Capture the cell that displays the provided text and extract its [X, Y] central coordinate. 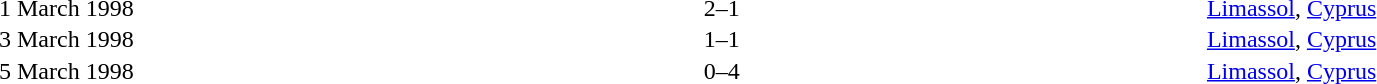
1–1 [722, 39]
